Output the [X, Y] coordinate of the center of the cell containing the given text.  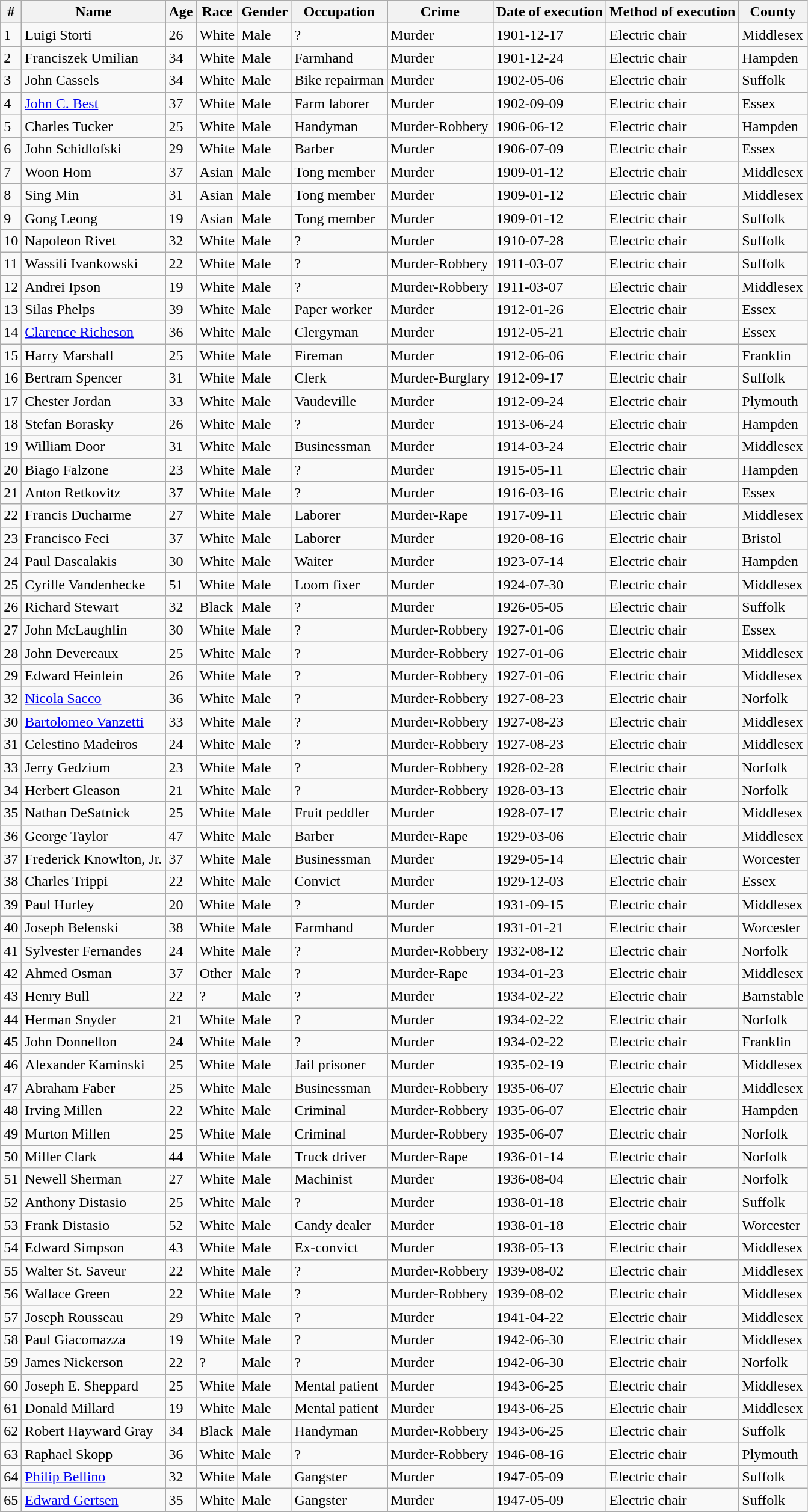
William Door [94, 447]
Race [217, 12]
Joseph E. Sheppard [94, 1385]
13 [11, 310]
Clergyman [339, 333]
Truck driver [339, 1157]
Convict [339, 882]
Herman Snyder [94, 1019]
65 [11, 1500]
1 [11, 35]
16 [11, 378]
1931-09-15 [549, 905]
Sylvester Fernandes [94, 950]
1914-03-24 [549, 447]
1912-09-24 [549, 401]
1938-05-13 [549, 1248]
Jerry Gedzium [94, 767]
1936-08-04 [549, 1179]
Farm laborer [339, 103]
Bertram Spencer [94, 378]
1912-01-26 [549, 310]
Ex-convict [339, 1248]
Occupation [339, 12]
1910-07-28 [549, 241]
59 [11, 1362]
18 [11, 424]
Paper worker [339, 310]
Bike repairman [339, 81]
1920-08-16 [549, 538]
Murton Millen [94, 1134]
63 [11, 1454]
1906-07-09 [549, 149]
John Schidlofski [94, 149]
1934-01-23 [549, 973]
Alexander Kaminski [94, 1065]
Herbert Gleason [94, 790]
1912-05-21 [549, 333]
1915-05-11 [549, 470]
Candy dealer [339, 1225]
49 [11, 1134]
Newell Sherman [94, 1179]
Edward Heinlein [94, 676]
Clarence Richeson [94, 333]
7 [11, 172]
Stefan Borasky [94, 424]
Andrei Ipson [94, 287]
8 [11, 195]
Biago Falzone [94, 470]
John McLaughlin [94, 630]
Anton Retkovitz [94, 493]
1935-02-19 [549, 1065]
1929-05-14 [549, 859]
1929-12-03 [549, 882]
Philip Bellino [94, 1477]
Fruit peddler [339, 813]
Woon Hom [94, 172]
Miller Clark [94, 1157]
Waiter [339, 561]
Celestino Madeiros [94, 745]
1931-01-21 [549, 927]
61 [11, 1409]
9 [11, 218]
Edward Gertsen [94, 1500]
Henry Bull [94, 996]
Walter St. Saveur [94, 1271]
1923-07-14 [549, 561]
Clerk [339, 378]
Frank Distasio [94, 1225]
Silas Phelps [94, 310]
60 [11, 1385]
Francisco Feci [94, 538]
15 [11, 355]
# [11, 12]
46 [11, 1065]
58 [11, 1339]
1924-07-30 [549, 584]
Other [217, 973]
11 [11, 263]
1946-08-16 [549, 1454]
1916-03-16 [549, 493]
14 [11, 333]
Paul Hurley [94, 905]
Robert Hayward Gray [94, 1431]
1941-04-22 [549, 1317]
1932-08-12 [549, 950]
40 [11, 927]
Edward Simpson [94, 1248]
Raphael Skopp [94, 1454]
1902-05-06 [549, 81]
John C. Best [94, 103]
Charles Tucker [94, 126]
56 [11, 1294]
Machinist [339, 1179]
Vaudeville [339, 401]
2 [11, 58]
17 [11, 401]
John Cassels [94, 81]
Donald Millard [94, 1409]
55 [11, 1271]
64 [11, 1477]
Fireman [339, 355]
1936-01-14 [549, 1157]
Wallace Green [94, 1294]
Chester Jordan [94, 401]
John Donnellon [94, 1042]
Wassili Ivankowski [94, 263]
Francis Ducharme [94, 515]
45 [11, 1042]
Richard Stewart [94, 607]
Bristol [773, 538]
1926-05-05 [549, 607]
Nicola Sacco [94, 699]
12 [11, 287]
John Devereaux [94, 653]
Bartolomeo Vanzetti [94, 722]
Franciszek Umilian [94, 58]
Cyrille Vandenhecke [94, 584]
Paul Giacomazza [94, 1339]
42 [11, 973]
Method of execution [672, 12]
53 [11, 1225]
Loom fixer [339, 584]
1929-03-06 [549, 836]
George Taylor [94, 836]
50 [11, 1157]
62 [11, 1431]
1902-09-09 [549, 103]
County [773, 12]
Gong Leong [94, 218]
1928-07-17 [549, 813]
Abraham Faber [94, 1088]
Joseph Rousseau [94, 1317]
1917-09-11 [549, 515]
Murder-Burglary [440, 378]
3 [11, 81]
Anthony Distasio [94, 1202]
48 [11, 1111]
57 [11, 1317]
1901-12-17 [549, 35]
4 [11, 103]
Barnstable [773, 996]
Sing Min [94, 195]
Irving Millen [94, 1111]
1912-06-06 [549, 355]
54 [11, 1248]
1901-12-24 [549, 58]
Luigi Storti [94, 35]
Ahmed Osman [94, 973]
Harry Marshall [94, 355]
5 [11, 126]
1906-06-12 [549, 126]
James Nickerson [94, 1362]
Joseph Belenski [94, 927]
Nathan DeSatnick [94, 813]
1913-06-24 [549, 424]
10 [11, 241]
6 [11, 149]
Age [180, 12]
Crime [440, 12]
Date of execution [549, 12]
Napoleon Rivet [94, 241]
28 [11, 653]
Jail prisoner [339, 1065]
Paul Dascalakis [94, 561]
Charles Trippi [94, 882]
1912-09-17 [549, 378]
Frederick Knowlton, Jr. [94, 859]
1928-03-13 [549, 790]
Name [94, 12]
1928-02-28 [549, 767]
Gender [265, 12]
41 [11, 950]
